For the text-containing cell, return its midpoint in [x, y] coordinate format. 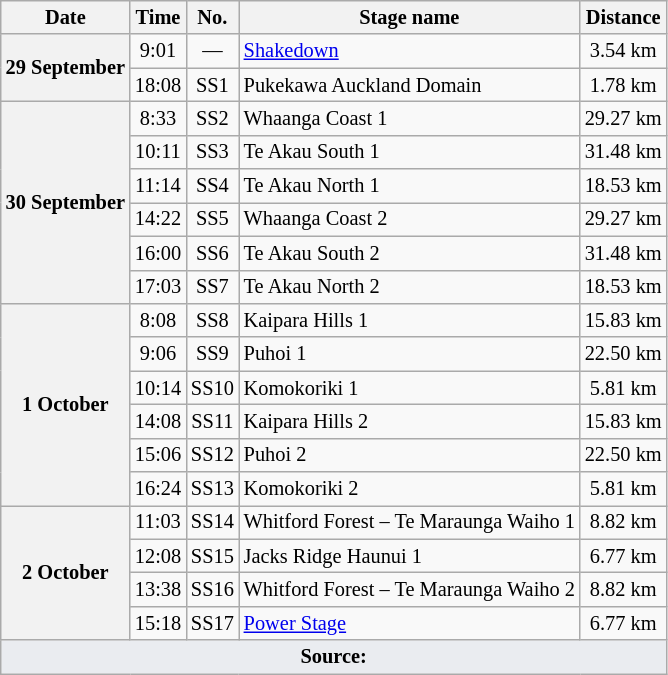
3.54 km [624, 51]
Puhoi 2 [410, 455]
13:38 [158, 589]
SS16 [212, 589]
SS9 [212, 354]
Puhoi 1 [410, 354]
Pukekawa Auckland Domain [410, 85]
9:06 [158, 354]
SS4 [212, 186]
14:08 [158, 421]
2 October [66, 572]
Te Akau South 1 [410, 152]
SS7 [212, 287]
SS14 [212, 522]
Whitford Forest – Te Maraunga Waiho 2 [410, 589]
Te Akau South 2 [410, 253]
12:08 [158, 556]
SS1 [212, 85]
Time [158, 17]
14:22 [158, 219]
9:01 [158, 51]
SS3 [212, 152]
29 September [66, 68]
Kaipara Hills 1 [410, 320]
15:18 [158, 623]
Kaipara Hills 2 [410, 421]
8:08 [158, 320]
Jacks Ridge Haunui 1 [410, 556]
Te Akau North 2 [410, 287]
SS15 [212, 556]
No. [212, 17]
30 September [66, 202]
Te Akau North 1 [410, 186]
Date [66, 17]
SS6 [212, 253]
SS12 [212, 455]
SS8 [212, 320]
Whaanga Coast 2 [410, 219]
Whitford Forest – Te Maraunga Waiho 1 [410, 522]
— [212, 51]
SS10 [212, 388]
Shakedown [410, 51]
SS17 [212, 623]
11:03 [158, 522]
Stage name [410, 17]
SS13 [212, 489]
Whaanga Coast 1 [410, 118]
10:11 [158, 152]
8:33 [158, 118]
16:24 [158, 489]
17:03 [158, 287]
Distance [624, 17]
Komokoriki 2 [410, 489]
SS5 [212, 219]
SS2 [212, 118]
18:08 [158, 85]
15:06 [158, 455]
10:14 [158, 388]
Source: [334, 657]
11:14 [158, 186]
16:00 [158, 253]
Power Stage [410, 623]
Komokoriki 1 [410, 388]
SS11 [212, 421]
1 October [66, 404]
1.78 km [624, 85]
